Output the [X, Y] coordinate of the center of the cell containing the given text.  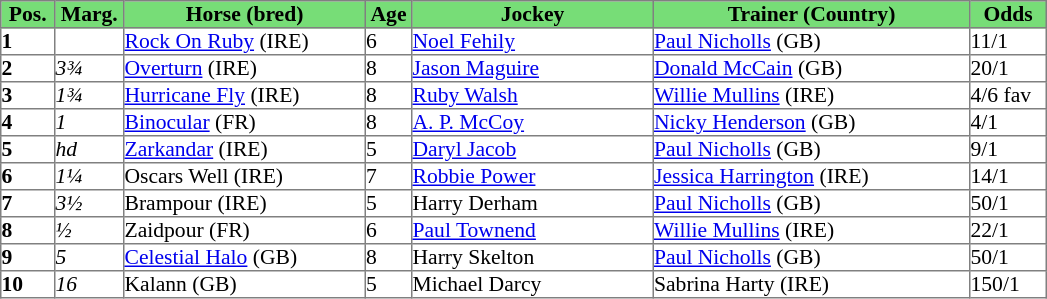
Horse (bred) [245, 14]
Paul Townend [533, 230]
Jockey [533, 14]
16 [90, 284]
Binocular (FR) [245, 122]
Kalann (GB) [245, 284]
9 [28, 258]
Zaidpour (FR) [245, 230]
3¾ [90, 68]
4/1 [1008, 122]
½ [90, 230]
Oscars Well (IRE) [245, 176]
Jessica Harrington (IRE) [811, 176]
Rock On Ruby (IRE) [245, 42]
Age [388, 14]
Marg. [90, 14]
Noel Fehily [533, 42]
Donald McCain (GB) [811, 68]
hd [90, 150]
Jason Maguire [533, 68]
9/1 [1008, 150]
3½ [90, 204]
Hurricane Fly (IRE) [245, 96]
11/1 [1008, 42]
Michael Darcy [533, 284]
Pos. [28, 14]
4/6 fav [1008, 96]
14/1 [1008, 176]
3 [28, 96]
Daryl Jacob [533, 150]
1¾ [90, 96]
4 [28, 122]
Harry Derham [533, 204]
150/1 [1008, 284]
Odds [1008, 14]
Nicky Henderson (GB) [811, 122]
Ruby Walsh [533, 96]
20/1 [1008, 68]
10 [28, 284]
Harry Skelton [533, 258]
Sabrina Harty (IRE) [811, 284]
Brampour (IRE) [245, 204]
Celestial Halo (GB) [245, 258]
Robbie Power [533, 176]
Overturn (IRE) [245, 68]
22/1 [1008, 230]
A. P. McCoy [533, 122]
Trainer (Country) [811, 14]
2 [28, 68]
1¼ [90, 176]
Zarkandar (IRE) [245, 150]
